Locate the cell with the specified text and output its (X, Y) center coordinate. 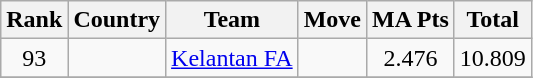
MA Pts (411, 20)
10.809 (492, 58)
2.476 (411, 58)
93 (34, 58)
Move (332, 20)
Kelantan FA (232, 58)
Team (232, 20)
Total (492, 20)
Rank (34, 20)
Country (117, 20)
